Extract the [x, y] coordinate from the center of the cell holding the provided text.  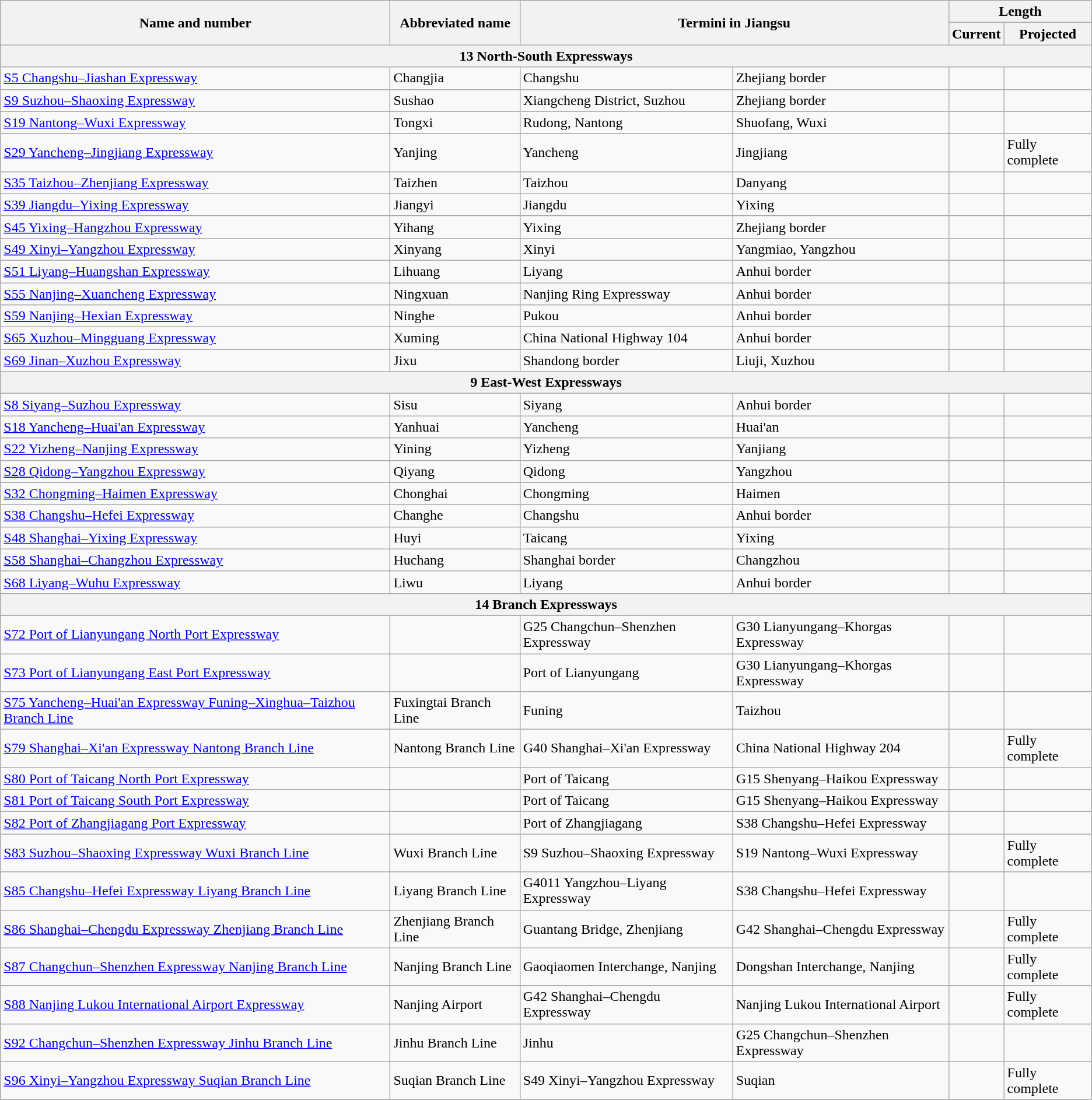
Ninghe [455, 316]
Nanjing Lukou International Airport [841, 1004]
S96 Xinyi–Yangzhou Expressway Suqian Branch Line [195, 1080]
Qiyang [455, 471]
14 Branch Expressways [546, 604]
Liwu [455, 582]
S58 Shanghai–Changzhou Expressway [195, 560]
S69 Jinan–Xuzhou Expressway [195, 360]
Nanjing Airport [455, 1004]
Dongshan Interchange, Nanjing [841, 967]
Xiangcheng District, Suzhou [626, 100]
S59 Nanjing–Hexian Expressway [195, 316]
Abbreviated name [455, 23]
Danyang [841, 183]
Xinyang [455, 249]
Termini in Jiangsu [734, 23]
G40 Shanghai–Xi'an Expressway [626, 749]
Shuofang, Wuxi [841, 122]
Length [1020, 12]
Yangzhou [841, 471]
Yanjiang [841, 449]
S72 Port of Lianyungang North Port Expressway [195, 635]
Current [977, 34]
Yanjing [455, 153]
Name and number [195, 23]
Yangmiao, Yangzhou [841, 249]
S48 Shanghai–Yixing Expressway [195, 538]
S8 Siyang–Suzhou Expressway [195, 405]
Yizheng [626, 449]
China National Highway 104 [626, 338]
Zhenjiang Branch Line [455, 929]
S35 Taizhou–Zhenjiang Expressway [195, 183]
S85 Changshu–Hefei Expressway Liyang Branch Line [195, 891]
Liyang Branch Line [455, 891]
Sisu [455, 405]
S28 Qidong–Yangzhou Expressway [195, 471]
Projected [1048, 34]
Jixu [455, 360]
S82 Port of Zhangjiagang Port Expressway [195, 823]
9 East-West Expressways [546, 383]
Wuxi Branch Line [455, 853]
Chonghai [455, 493]
Nantong Branch Line [455, 749]
Nanjing Branch Line [455, 967]
Jiangdu [626, 205]
Suqian Branch Line [455, 1080]
Tongxi [455, 122]
Taicang [626, 538]
Rudong, Nantong [626, 122]
S75 Yancheng–Huai'an Expressway Funing–Xinghua–Taizhou Branch Line [195, 710]
Guantang Bridge, Zhenjiang [626, 929]
S45 Yixing–Hangzhou Expressway [195, 227]
S80 Port of Taicang North Port Expressway [195, 779]
S5 Changshu–Jiashan Expressway [195, 78]
Sushao [455, 100]
Shandong border [626, 360]
Xuming [455, 338]
S87 Changchun–Shenzhen Expressway Nanjing Branch Line [195, 967]
Yining [455, 449]
Xinyi [626, 249]
Jinhu Branch Line [455, 1043]
Huai'an [841, 427]
Changzhou [841, 560]
S81 Port of Taicang South Port Expressway [195, 801]
Chongming [626, 493]
Lihuang [455, 271]
S65 Xuzhou–Mingguang Expressway [195, 338]
13 North-South Expressways [546, 56]
Qidong [626, 471]
Haimen [841, 493]
S55 Nanjing–Xuancheng Expressway [195, 293]
Taizhen [455, 183]
Huyi [455, 538]
Port of Lianyungang [626, 672]
Fuxingtai Branch Line [455, 710]
Nanjing Ring Expressway [626, 293]
Liuji, Xuzhou [841, 360]
S22 Yizheng–Nanjing Expressway [195, 449]
S73 Port of Lianyungang East Port Expressway [195, 672]
Jinhu [626, 1043]
Yihang [455, 227]
Funing [626, 710]
S32 Chongming–Haimen Expressway [195, 493]
G4011 Yangzhou–Liyang Expressway [626, 891]
S88 Nanjing Lukou International Airport Expressway [195, 1004]
Suqian [841, 1080]
Pukou [626, 316]
Changjia [455, 78]
Jiangyi [455, 205]
Gaoqiaomen Interchange, Nanjing [626, 967]
S92 Changchun–Shenzhen Expressway Jinhu Branch Line [195, 1043]
Huchang [455, 560]
S68 Liyang–Wuhu Expressway [195, 582]
S79 Shanghai–Xi'an Expressway Nantong Branch Line [195, 749]
S86 Shanghai–Chengdu Expressway Zhenjiang Branch Line [195, 929]
Yanhuai [455, 427]
Shanghai border [626, 560]
S51 Liyang–Huangshan Expressway [195, 271]
Changhe [455, 516]
S83 Suzhou–Shaoxing Expressway Wuxi Branch Line [195, 853]
China National Highway 204 [841, 749]
Ningxuan [455, 293]
S29 Yancheng–Jingjiang Expressway [195, 153]
Jingjiang [841, 153]
Siyang [626, 405]
Port of Zhangjiagang [626, 823]
S39 Jiangdu–Yixing Expressway [195, 205]
S18 Yancheng–Huai'an Expressway [195, 427]
